Locate the cell with the specified text and output its (X, Y) center coordinate. 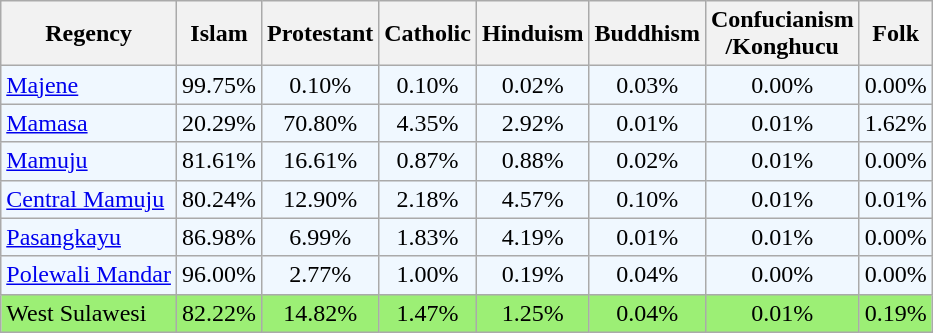
Polewali Mandar (89, 275)
81.61% (218, 161)
1.00% (428, 275)
Central Mamuju (89, 199)
4.19% (532, 237)
2.77% (320, 275)
Catholic (428, 34)
82.22% (218, 313)
0.88% (532, 161)
Majene (89, 85)
20.29% (218, 123)
86.98% (218, 237)
2.92% (532, 123)
1.62% (896, 123)
0.03% (647, 85)
Folk (896, 34)
6.99% (320, 237)
Confucianism/Konghucu (782, 34)
70.80% (320, 123)
12.90% (320, 199)
1.47% (428, 313)
Protestant (320, 34)
99.75% (218, 85)
80.24% (218, 199)
4.35% (428, 123)
14.82% (320, 313)
4.57% (532, 199)
Mamasa (89, 123)
West Sulawesi (89, 313)
Pasangkayu (89, 237)
Regency (89, 34)
Islam (218, 34)
2.18% (428, 199)
0.87% (428, 161)
1.83% (428, 237)
96.00% (218, 275)
Hinduism (532, 34)
1.25% (532, 313)
16.61% (320, 161)
Buddhism (647, 34)
Mamuju (89, 161)
